Locate the cell with the specified text and output its (X, Y) center coordinate. 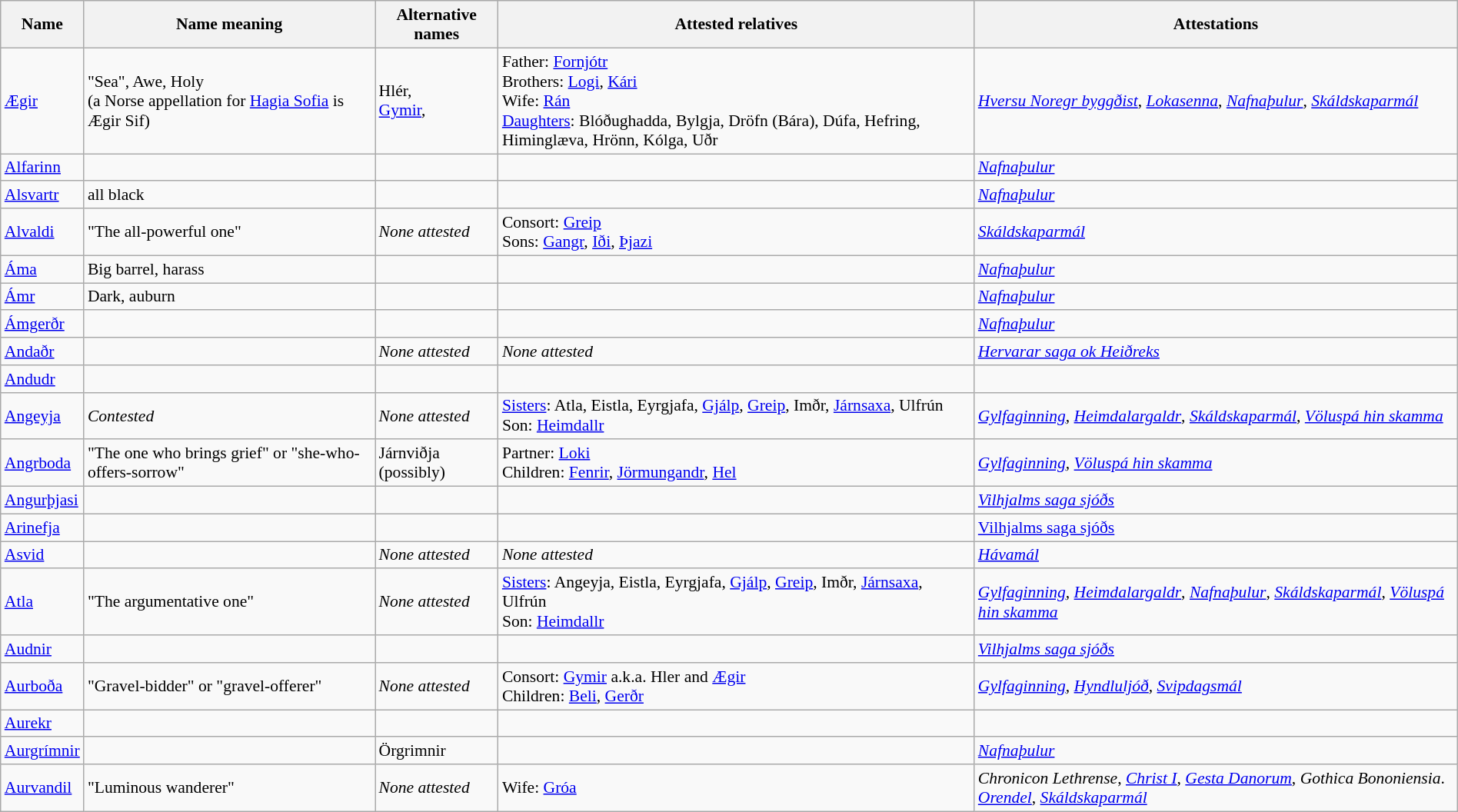
Angurþjasi (42, 501)
Aurgrímnir (42, 751)
Áma (42, 269)
Ámgerðr (42, 324)
all black (229, 195)
Örgrimnir (437, 751)
Sisters: Angeyja, Eistla, Eyrgjafa, Gjálp, Greip, Imðr, Járnsaxa, Ulfrún Son: Heimdallr (737, 603)
Andudr (42, 379)
Gylfaginning, Hyndluljóð, Svipdagsmál (1216, 686)
Alsvartr (42, 195)
Gylfaginning, Heimdalargaldr, Nafnaþulur, Skáldskaparmál, Völuspá hin skamma (1216, 603)
Attested relatives (737, 25)
Aurvandil (42, 787)
Consort: Gymir a.k.a. Hler and Ægir Children: Beli, Gerðr (737, 686)
Skáldskaparmál (1216, 232)
Alfarinn (42, 168)
Ámr (42, 297)
Alternative names (437, 25)
Name meaning (229, 25)
Chronicon Lethrense, Christ I, Gesta Danorum, Gothica Bononiensia. Orendel, Skáldskaparmál (1216, 787)
Arinefja (42, 527)
Hávamál (1216, 555)
Contested (229, 415)
Big barrel, harass (229, 269)
Atla (42, 603)
Gylfaginning, Völuspá hin skamma (1216, 463)
Father: Fornjótr Brothers: Logi, Kári Wife: Rán Daughters: Blóðughadda, Bylgja, Dröfn (Bára), Dúfa, Hefring, Himinglæva, Hrönn, Kólga, Uðr (737, 101)
"The argumentative one" (229, 603)
Asvid (42, 555)
Angrboda (42, 463)
Name (42, 25)
"Gravel-bidder" or "gravel-offerer" (229, 686)
Gylfaginning, Heimdalargaldr, Skáldskaparmál, Völuspá hin skamma (1216, 415)
Audnir (42, 649)
Partner: Loki Children: Fenrir, Jörmungandr, Hel (737, 463)
Sisters: Atla, Eistla, Eyrgjafa, Gjálp, Greip, Imðr, Járnsaxa, Ulfrún Son: Heimdallr (737, 415)
Wife: Gróa (737, 787)
Aurboða (42, 686)
Dark, auburn (229, 297)
Angeyja (42, 415)
Attestations (1216, 25)
"Sea", Awe, Holy(a Norse appellation for Hagia Sofia is Ægir Sif) (229, 101)
Ægir (42, 101)
Consort: Greip Sons: Gangr, Iði, Þjazi (737, 232)
Alvaldi (42, 232)
Hlér, Gymir, (437, 101)
Aurekr (42, 724)
Andaðr (42, 351)
"The all-powerful one" (229, 232)
"Luminous wanderer" (229, 787)
Hversu Noregr byggðist, Lokasenna, Nafnaþulur, Skáldskaparmál (1216, 101)
"The one who brings grief" or "she-who-offers-sorrow" (229, 463)
Hervarar saga ok Heiðreks (1216, 351)
Járnviðja (possibly) (437, 463)
